Output the (x, y) coordinate of the center of the cell containing the given text.  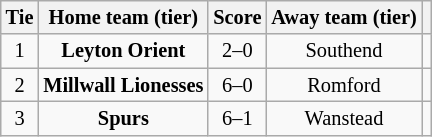
6–1 (237, 118)
Leyton Orient (123, 51)
Score (237, 17)
1 (20, 51)
2 (20, 85)
Romford (344, 85)
Tie (20, 17)
2–0 (237, 51)
Millwall Lionesses (123, 85)
3 (20, 118)
Home team (tier) (123, 17)
Away team (tier) (344, 17)
6–0 (237, 85)
Southend (344, 51)
Wanstead (344, 118)
Spurs (123, 118)
